Pinpoint the cell where the given text exists, returning its (x, y) midpoint coordinate. 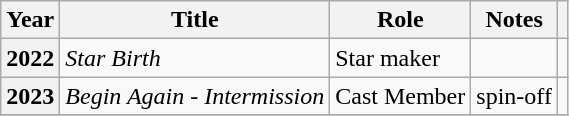
Begin Again - Intermission (195, 96)
Year (30, 20)
2022 (30, 58)
Star maker (400, 58)
Notes (514, 20)
spin-off (514, 96)
2023 (30, 96)
Role (400, 20)
Star Birth (195, 58)
Title (195, 20)
Cast Member (400, 96)
